Detect which cell encompasses the target text, then output its [X, Y] center coordinate. 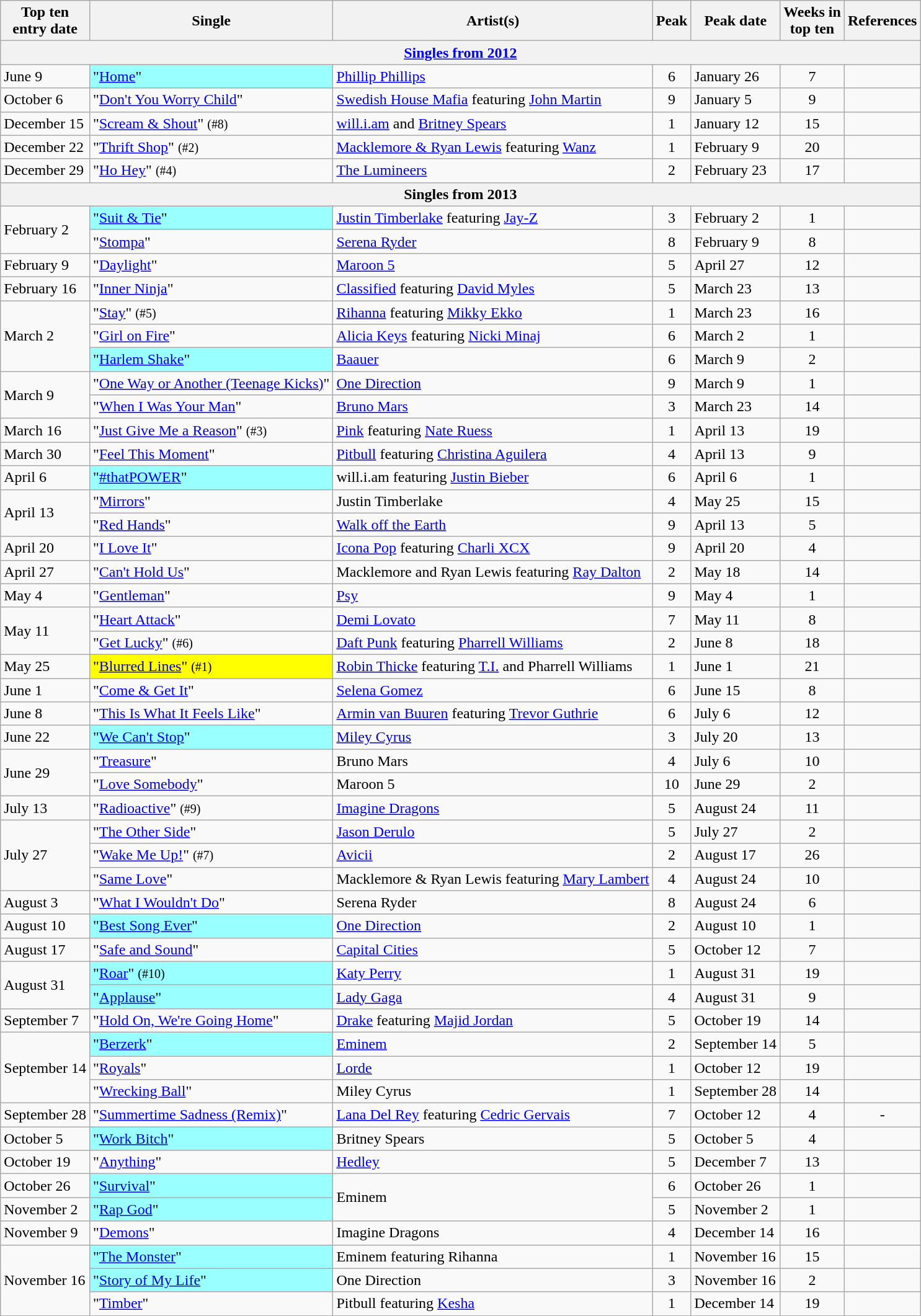
"Ho Hey" (#4) [211, 171]
July 20 [736, 737]
December 15 [45, 123]
Phillip Phillips [492, 76]
Avicii [492, 855]
"Mirrors" [211, 501]
January 26 [736, 76]
Robin Thicke featuring T.I. and Pharrell Williams [492, 666]
20 [812, 147]
Alicia Keys featuring Nicki Minaj [492, 336]
March 30 [45, 454]
"Applause" [211, 997]
Peak date [736, 21]
Hedley [492, 1162]
"Blurred Lines" (#1) [211, 666]
"Scream & Shout" (#8) [211, 123]
January 5 [736, 100]
"Demons" [211, 1233]
"The Monster" [211, 1256]
Pitbull featuring Christina Aguilera [492, 454]
July 13 [45, 808]
Lorde [492, 1067]
"Summertime Sadness (Remix)" [211, 1115]
June 9 [45, 76]
Lady Gaga [492, 997]
Single [211, 21]
Justin Timberlake featuring Jay-Z [492, 218]
Artist(s) [492, 21]
will.i.am and Britney Spears [492, 123]
Weeks intop ten [812, 21]
"Heart Attack" [211, 619]
"Hold On, We're Going Home" [211, 1020]
"Wake Me Up!" (#7) [211, 855]
"Girl on Fire" [211, 336]
21 [812, 666]
February 23 [736, 171]
"Royals" [211, 1067]
"Just Give Me a Reason" (#3) [211, 430]
Baauer [492, 360]
"We Can't Stop" [211, 737]
"Red Hands" [211, 525]
"Timber" [211, 1304]
Selena Gomez [492, 690]
- [882, 1115]
Eminem featuring Rihanna [492, 1256]
"Wrecking Ball" [211, 1091]
"Daylight" [211, 265]
"I Love It" [211, 548]
Classified featuring David Myles [492, 288]
May 18 [736, 572]
"One Way or Another (Teenage Kicks)" [211, 383]
Drake featuring Majid Jordan [492, 1020]
"The Other Side" [211, 832]
Lana Del Rey featuring Cedric Gervais [492, 1115]
December 29 [45, 171]
"Safe and Sound" [211, 949]
Peak [672, 21]
Icona Pop featuring Charli XCX [492, 548]
The Lumineers [492, 171]
December 7 [736, 1162]
"Same Love" [211, 879]
"Love Somebody" [211, 785]
"Home" [211, 76]
Daft Punk featuring Pharrell Williams [492, 642]
Singles from 2013 [460, 194]
"Thrift Shop" (#2) [211, 147]
"Radioactive" (#9) [211, 808]
"When I Was Your Man" [211, 407]
Capital Cities [492, 949]
"#thatPOWER" [211, 478]
"Don't You Worry Child" [211, 100]
June 22 [45, 737]
"Come & Get It" [211, 690]
"Survival" [211, 1186]
"Stay" (#5) [211, 312]
June 15 [736, 690]
Pink featuring Nate Ruess [492, 430]
Armin van Buuren featuring Trevor Guthrie [492, 714]
November 9 [45, 1233]
Macklemore & Ryan Lewis featuring Wanz [492, 147]
Top tenentry date [45, 21]
Demi Lovato [492, 619]
Walk off the Earth [492, 525]
"Can't Hold Us" [211, 572]
"Suit & Tie" [211, 218]
March 16 [45, 430]
"Story of My Life" [211, 1280]
"Stompa" [211, 241]
18 [812, 642]
"Anything" [211, 1162]
"Harlem Shake" [211, 360]
December 22 [45, 147]
"Feel This Moment" [211, 454]
References [882, 21]
Rihanna featuring Mikky Ekko [492, 312]
"What I Wouldn't Do" [211, 902]
"This Is What It Feels Like" [211, 714]
Katy Perry [492, 973]
Swedish House Mafia featuring John Martin [492, 100]
"Treasure" [211, 761]
"Roar" (#10) [211, 973]
Macklemore & Ryan Lewis featuring Mary Lambert [492, 879]
August 3 [45, 902]
Macklemore and Ryan Lewis featuring Ray Dalton [492, 572]
October 6 [45, 100]
Britney Spears [492, 1139]
26 [812, 855]
11 [812, 808]
Justin Timberlake [492, 501]
will.i.am featuring Justin Bieber [492, 478]
January 12 [736, 123]
"Work Bitch" [211, 1139]
Psy [492, 595]
September 7 [45, 1020]
"Get Lucky" (#6) [211, 642]
"Best Song Ever" [211, 926]
17 [812, 171]
"Rap God" [211, 1209]
"Gentleman" [211, 595]
"Inner Ninja" [211, 288]
Jason Derulo [492, 832]
February 16 [45, 288]
Pitbull featuring Kesha [492, 1304]
"Berzerk" [211, 1044]
Singles from 2012 [460, 53]
